Output the [X, Y] coordinate of the center of the cell containing the given text.  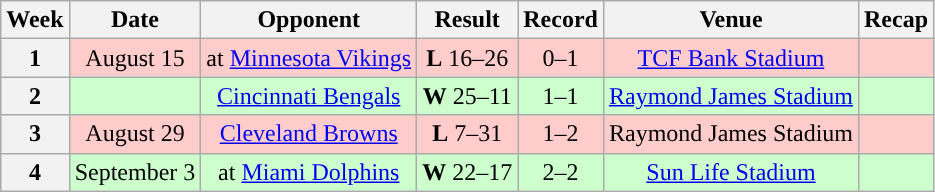
Week [35, 20]
2 [35, 96]
Opponent [309, 20]
Venue [730, 20]
Cincinnati Bengals [309, 96]
September 3 [135, 172]
2–2 [561, 172]
1–2 [561, 134]
1–1 [561, 96]
W 22–17 [468, 172]
3 [35, 134]
0–1 [561, 58]
August 29 [135, 134]
L 16–26 [468, 58]
Sun Life Stadium [730, 172]
Cleveland Browns [309, 134]
1 [35, 58]
Date [135, 20]
August 15 [135, 58]
L 7–31 [468, 134]
4 [35, 172]
Result [468, 20]
Record [561, 20]
at Minnesota Vikings [309, 58]
at Miami Dolphins [309, 172]
TCF Bank Stadium [730, 58]
Recap [896, 20]
W 25–11 [468, 96]
